Locate the cell with the specified text and output its [x, y] center coordinate. 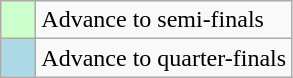
Advance to semi-finals [164, 20]
Advance to quarter-finals [164, 58]
